Output the [x, y] coordinate of the center of the cell containing the given text.  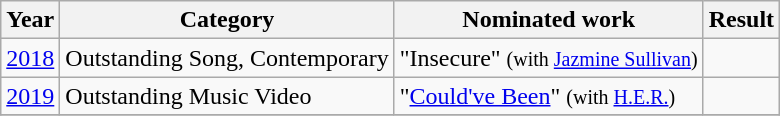
Outstanding Music Video [227, 96]
"Could've Been" (with H.E.R.) [548, 96]
2019 [30, 96]
"Insecure" (with Jazmine Sullivan) [548, 58]
Category [227, 20]
2018 [30, 58]
Year [30, 20]
Outstanding Song, Contemporary [227, 58]
Nominated work [548, 20]
Result [741, 20]
